For the text-containing cell, return its midpoint in [x, y] coordinate format. 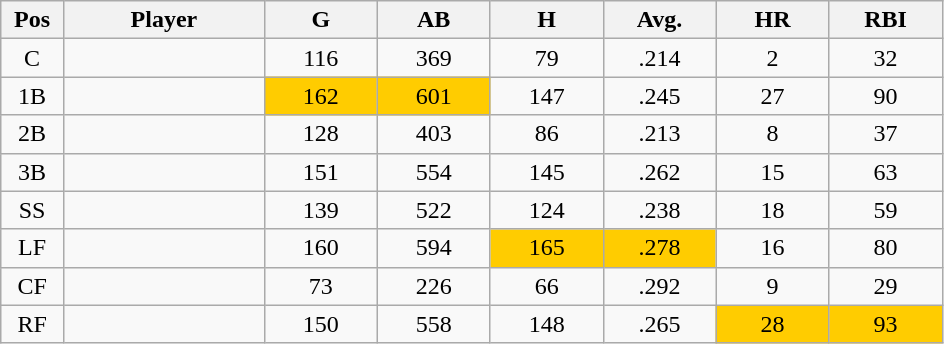
AB [434, 20]
15 [772, 172]
403 [434, 134]
2B [32, 134]
116 [320, 58]
.278 [660, 248]
59 [886, 210]
.238 [660, 210]
9 [772, 286]
16 [772, 248]
.213 [660, 134]
Pos [32, 20]
C [32, 58]
151 [320, 172]
79 [546, 58]
80 [886, 248]
90 [886, 96]
8 [772, 134]
32 [886, 58]
LF [32, 248]
.245 [660, 96]
86 [546, 134]
66 [546, 286]
.262 [660, 172]
147 [546, 96]
522 [434, 210]
29 [886, 286]
G [320, 20]
554 [434, 172]
63 [886, 172]
594 [434, 248]
28 [772, 324]
601 [434, 96]
27 [772, 96]
18 [772, 210]
369 [434, 58]
37 [886, 134]
SS [32, 210]
3B [32, 172]
558 [434, 324]
73 [320, 286]
150 [320, 324]
139 [320, 210]
128 [320, 134]
HR [772, 20]
226 [434, 286]
Avg. [660, 20]
CF [32, 286]
.214 [660, 58]
RBI [886, 20]
124 [546, 210]
2 [772, 58]
H [546, 20]
RF [32, 324]
93 [886, 324]
.292 [660, 286]
.265 [660, 324]
165 [546, 248]
160 [320, 248]
Player [164, 20]
162 [320, 96]
1B [32, 96]
148 [546, 324]
145 [546, 172]
